Identify which cell holds the provided text, then report its [X, Y] central coordinate. 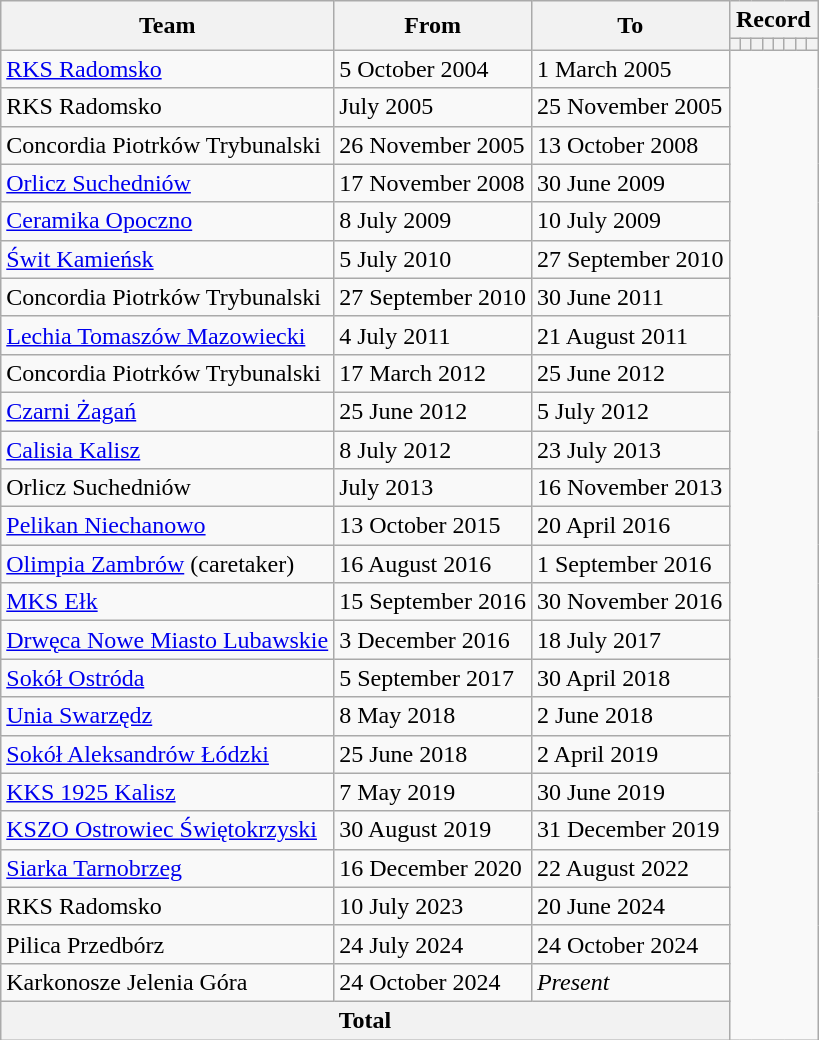
8 July 2012 [433, 449]
13 October 2015 [433, 526]
15 September 2016 [433, 602]
17 March 2012 [433, 373]
20 April 2016 [630, 526]
25 November 2005 [630, 107]
22 August 2022 [630, 868]
2 June 2018 [630, 716]
MKS Ełk [168, 602]
Sokół Ostróda [168, 678]
30 November 2016 [630, 602]
July 2013 [433, 488]
5 July 2010 [433, 259]
8 July 2009 [433, 221]
3 December 2016 [433, 640]
31 December 2019 [630, 830]
Pilica Przedbórz [168, 944]
4 July 2011 [433, 335]
30 August 2019 [433, 830]
Calisia Kalisz [168, 449]
KSZO Ostrowiec Świętokrzyski [168, 830]
23 July 2013 [630, 449]
25 June 2018 [433, 754]
Siarka Tarnobrzeg [168, 868]
Sokół Aleksandrów Łódzki [168, 754]
10 July 2009 [630, 221]
21 August 2011 [630, 335]
2 April 2019 [630, 754]
Drwęca Nowe Miasto Lubawskie [168, 640]
10 July 2023 [433, 906]
16 December 2020 [433, 868]
Olimpia Zambrów (caretaker) [168, 564]
1 September 2016 [630, 564]
20 June 2024 [630, 906]
Total [365, 1020]
5 September 2017 [433, 678]
18 July 2017 [630, 640]
Karkonosze Jelenia Góra [168, 982]
From [433, 26]
17 November 2008 [433, 183]
Świt Kamieńsk [168, 259]
Ceramika Opoczno [168, 221]
To [630, 26]
16 November 2013 [630, 488]
30 June 2019 [630, 792]
Lechia Tomaszów Mazowiecki [168, 335]
24 July 2024 [433, 944]
7 May 2019 [433, 792]
30 April 2018 [630, 678]
Record [773, 20]
1 March 2005 [630, 69]
16 August 2016 [433, 564]
5 July 2012 [630, 411]
Czarni Żagań [168, 411]
KKS 1925 Kalisz [168, 792]
30 June 2011 [630, 297]
July 2005 [433, 107]
13 October 2008 [630, 145]
Pelikan Niechanowo [168, 526]
8 May 2018 [433, 716]
Unia Swarzędz [168, 716]
Team [168, 26]
Present [630, 982]
30 June 2009 [630, 183]
26 November 2005 [433, 145]
5 October 2004 [433, 69]
